Provide the (x, y) coordinate of the cell's center where the given text is located.  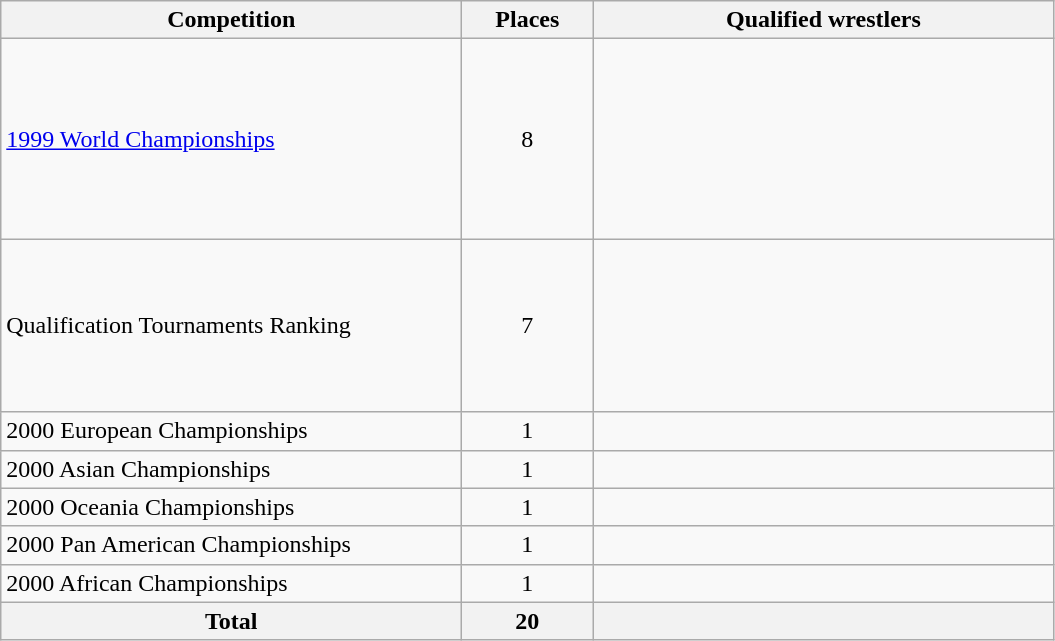
2000 European Championships (232, 431)
7 (528, 326)
Places (528, 20)
2000 Pan American Championships (232, 545)
20 (528, 621)
8 (528, 139)
2000 Asian Championships (232, 469)
Qualified wrestlers (824, 20)
2000 Oceania Championships (232, 507)
Qualification Tournaments Ranking (232, 326)
1999 World Championships (232, 139)
Total (232, 621)
2000 African Championships (232, 583)
Competition (232, 20)
